Locate the cell with the specified text and output its (X, Y) center coordinate. 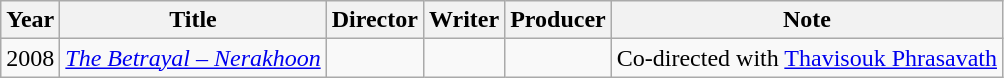
Co-directed with Thavisouk Phrasavath (806, 58)
Producer (558, 20)
Year (30, 20)
2008 (30, 58)
Note (806, 20)
Writer (464, 20)
Director (374, 20)
The Betrayal – Nerakhoon (193, 58)
Title (193, 20)
